Determine the [x, y] coordinate at the center of the cell enclosing the given text.  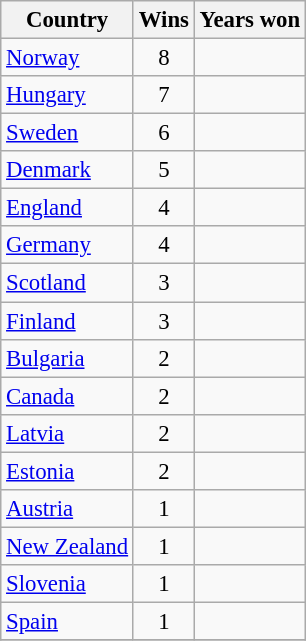
Spain [68, 621]
Bulgaria [68, 358]
Estonia [68, 471]
Scotland [68, 283]
Sweden [68, 133]
Denmark [68, 170]
Canada [68, 396]
Norway [68, 57]
8 [164, 57]
Hungary [68, 95]
New Zealand [68, 546]
Country [68, 20]
7 [164, 95]
Austria [68, 508]
Finland [68, 321]
Germany [68, 245]
England [68, 208]
Years won [250, 20]
5 [164, 170]
Latvia [68, 433]
6 [164, 133]
Slovenia [68, 584]
Wins [164, 20]
